Search for the cell housing the specified text and yield its [X, Y] center coordinate. 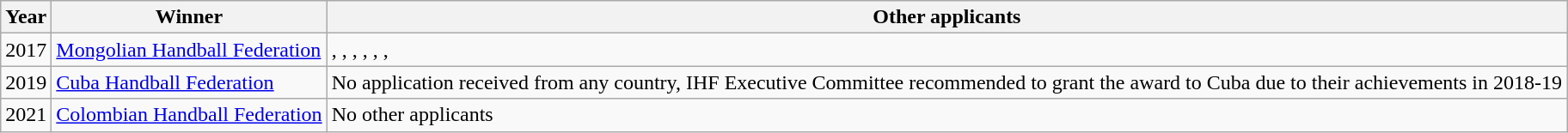
Other applicants [946, 17]
No application received from any country, IHF Executive Committee recommended to grant the award to Cuba due to their achievements in 2018-19 [946, 82]
2017 [26, 50]
Mongolian Handball Federation [189, 50]
, , , , , , [946, 50]
No other applicants [946, 115]
Winner [189, 17]
2019 [26, 82]
Cuba Handball Federation [189, 82]
Year [26, 17]
2021 [26, 115]
Colombian Handball Federation [189, 115]
